From the cell containing the given text, extract its center point as (x, y) coordinate. 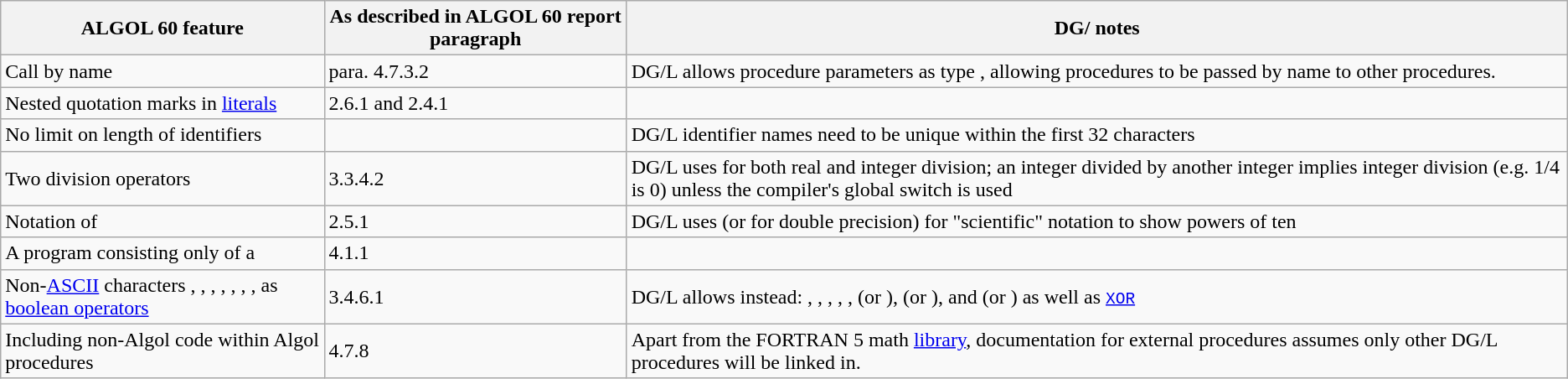
DG/L identifier names need to be unique within the first 32 characters (1097, 135)
ALGOL 60 feature (162, 29)
DG/ notes (1097, 29)
2.5.1 (476, 221)
para. 4.7.3.2 (476, 71)
Non-ASCII characters , , , , , , , as boolean operators (162, 297)
4.7.8 (476, 350)
A program consisting only of a (162, 253)
Apart from the FORTRAN 5 math library, documentation for external procedures assumes only other DG/L procedures will be linked in. (1097, 350)
Two division operators (162, 178)
As described in ALGOL 60 report paragraph (476, 29)
DG/L allows instead: , , , , , (or ), (or ), and (or ) as well as XOR (1097, 297)
DG/L allows procedure parameters as type , allowing procedures to be passed by name to other procedures. (1097, 71)
4.1.1 (476, 253)
3.4.6.1 (476, 297)
Notation of (162, 221)
2.6.1 and 2.4.1 (476, 103)
DG/L uses (or for double precision) for "scientific" notation to show powers of ten (1097, 221)
Call by name (162, 71)
No limit on length of identifiers (162, 135)
3.3.4.2 (476, 178)
Including non-Algol code within Algol procedures (162, 350)
Nested quotation marks in literals (162, 103)
